From the cell containing the given text, extract its center point as (X, Y) coordinate. 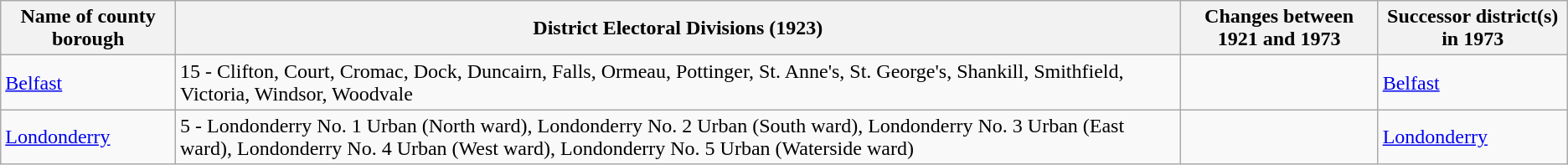
15 - Clifton, Court, Cromac, Dock, Duncairn, Falls, Ormeau, Pottinger, St. Anne's, St. George's, Shankill, Smithfield, Victoria, Windsor, Woodvale (678, 82)
District Electoral Divisions (1923) (678, 28)
Successor district(s) in 1973 (1473, 28)
Name of county borough (89, 28)
Changes between 1921 and 1973 (1279, 28)
